Provide the (X, Y) coordinate of the cell's center where the given text is located.  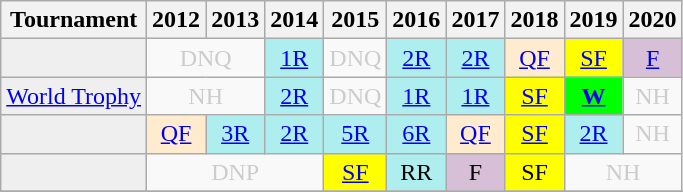
2015 (356, 20)
6R (416, 134)
World Trophy (74, 96)
5R (356, 134)
2018 (534, 20)
2017 (476, 20)
DNP (236, 172)
2013 (236, 20)
2019 (594, 20)
Tournament (74, 20)
2014 (294, 20)
RR (416, 172)
W (594, 96)
2012 (176, 20)
2020 (652, 20)
3R (236, 134)
2016 (416, 20)
